Provide the [x, y] coordinate of the cell's center where the given text is located.  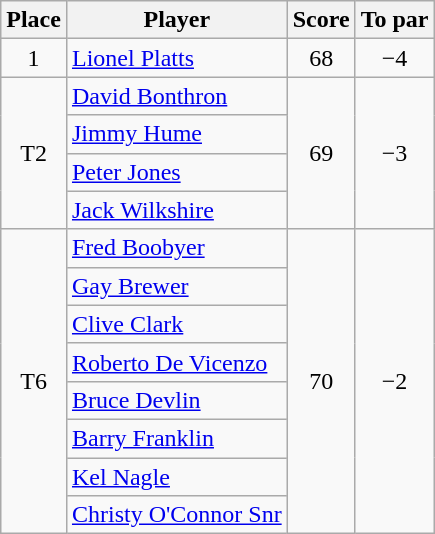
T2 [34, 153]
Barry Franklin [176, 438]
1 [34, 58]
Score [321, 20]
69 [321, 153]
T6 [34, 381]
−2 [394, 381]
Clive Clark [176, 324]
Jack Wilkshire [176, 210]
Christy O'Connor Snr [176, 515]
To par [394, 20]
Gay Brewer [176, 286]
Fred Boobyer [176, 248]
Peter Jones [176, 172]
−3 [394, 153]
Kel Nagle [176, 477]
68 [321, 58]
Place [34, 20]
Roberto De Vicenzo [176, 362]
Player [176, 20]
Bruce Devlin [176, 400]
−4 [394, 58]
Lionel Platts [176, 58]
David Bonthron [176, 96]
Jimmy Hume [176, 134]
70 [321, 381]
